Return (X, Y) of the center of cell containing provided text 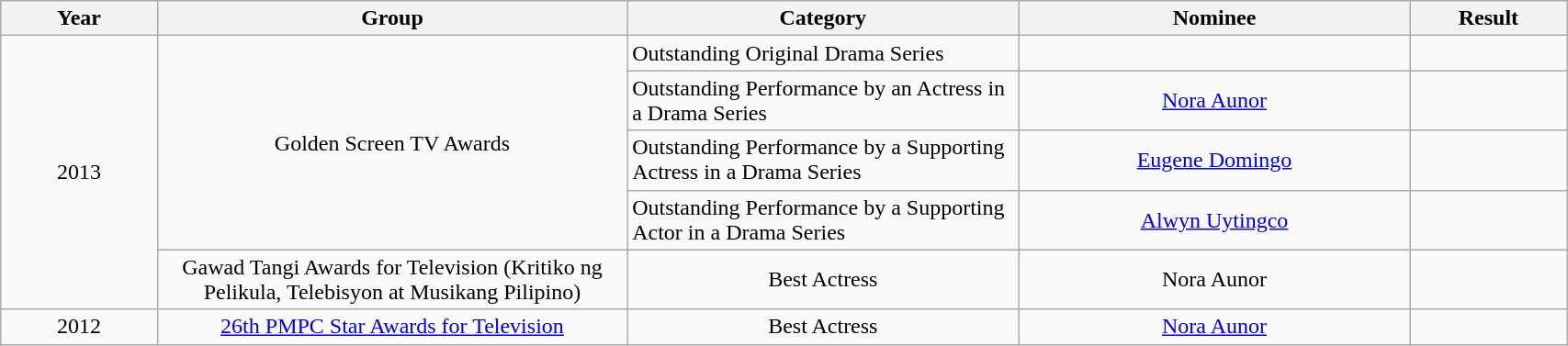
Year (79, 18)
Result (1488, 18)
Golden Screen TV Awards (391, 143)
26th PMPC Star Awards for Television (391, 327)
Group (391, 18)
Alwyn Uytingco (1214, 220)
Gawad Tangi Awards for Television (Kritiko ng Pelikula, Telebisyon at Musikang Pilipino) (391, 279)
Outstanding Performance by an Actress in a Drama Series (823, 101)
Outstanding Performance by a Supporting Actress in a Drama Series (823, 160)
Outstanding Performance by a Supporting Actor in a Drama Series (823, 220)
Category (823, 18)
Eugene Domingo (1214, 160)
2013 (79, 173)
2012 (79, 327)
Nominee (1214, 18)
Outstanding Original Drama Series (823, 53)
